Search for the cell housing the specified text and yield its [X, Y] center coordinate. 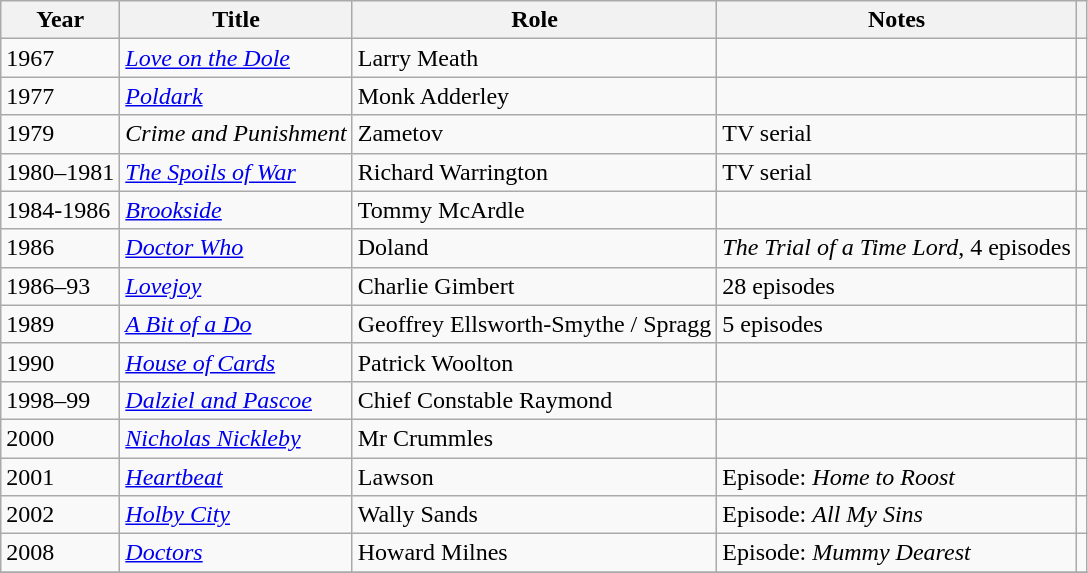
Zametov [534, 134]
Mr Crummles [534, 438]
5 episodes [897, 324]
28 episodes [897, 286]
Tommy McArdle [534, 210]
Howard Milnes [534, 553]
Brookside [236, 210]
2002 [60, 515]
Doland [534, 248]
2001 [60, 477]
Patrick Woolton [534, 362]
Doctors [236, 553]
2000 [60, 438]
1979 [60, 134]
1977 [60, 96]
1986 [60, 248]
Episode: Home to Roost [897, 477]
Wally Sands [534, 515]
Doctor Who [236, 248]
1998–99 [60, 400]
House of Cards [236, 362]
Love on the Dole [236, 58]
The Spoils of War [236, 172]
Year [60, 20]
Heartbeat [236, 477]
Lawson [534, 477]
1990 [60, 362]
Crime and Punishment [236, 134]
1980–1981 [60, 172]
1967 [60, 58]
Richard Warrington [534, 172]
Geoffrey Ellsworth-Smythe / Spragg [534, 324]
Title [236, 20]
Role [534, 20]
1986–93 [60, 286]
Nicholas Nickleby [236, 438]
Chief Constable Raymond [534, 400]
Lovejoy [236, 286]
1984-1986 [60, 210]
Charlie Gimbert [534, 286]
A Bit of a Do [236, 324]
Holby City [236, 515]
Monk Adderley [534, 96]
The Trial of a Time Lord, 4 episodes [897, 248]
Episode: All My Sins [897, 515]
Dalziel and Pascoe [236, 400]
Notes [897, 20]
Poldark [236, 96]
Larry Meath [534, 58]
1989 [60, 324]
Episode: Mummy Dearest [897, 553]
2008 [60, 553]
